For the text-containing cell, return its midpoint in [X, Y] coordinate format. 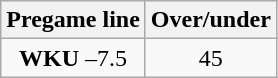
Pregame line [74, 20]
45 [210, 58]
WKU –7.5 [74, 58]
Over/under [210, 20]
